Pinpoint the cell where the given text exists, returning its [x, y] midpoint coordinate. 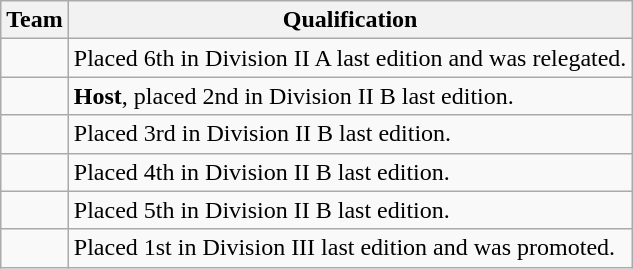
Placed 6th in Division II A last edition and was relegated. [350, 58]
Placed 1st in Division III last edition and was promoted. [350, 248]
Placed 5th in Division II B last edition. [350, 210]
Host, placed 2nd in Division II B last edition. [350, 96]
Team [35, 20]
Placed 4th in Division II B last edition. [350, 172]
Placed 3rd in Division II B last edition. [350, 134]
Qualification [350, 20]
